Capture the cell that displays the provided text and extract its [X, Y] central coordinate. 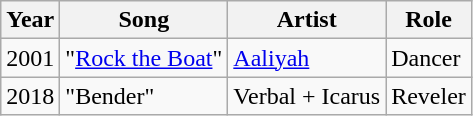
Artist [307, 20]
Dancer [429, 58]
"Rock the Boat" [144, 58]
Aaliyah [307, 58]
Year [30, 20]
2018 [30, 96]
"Bender" [144, 96]
Verbal + Icarus [307, 96]
Reveler [429, 96]
Song [144, 20]
Role [429, 20]
2001 [30, 58]
